Determine the [x, y] coordinate at the center of the cell enclosing the given text.  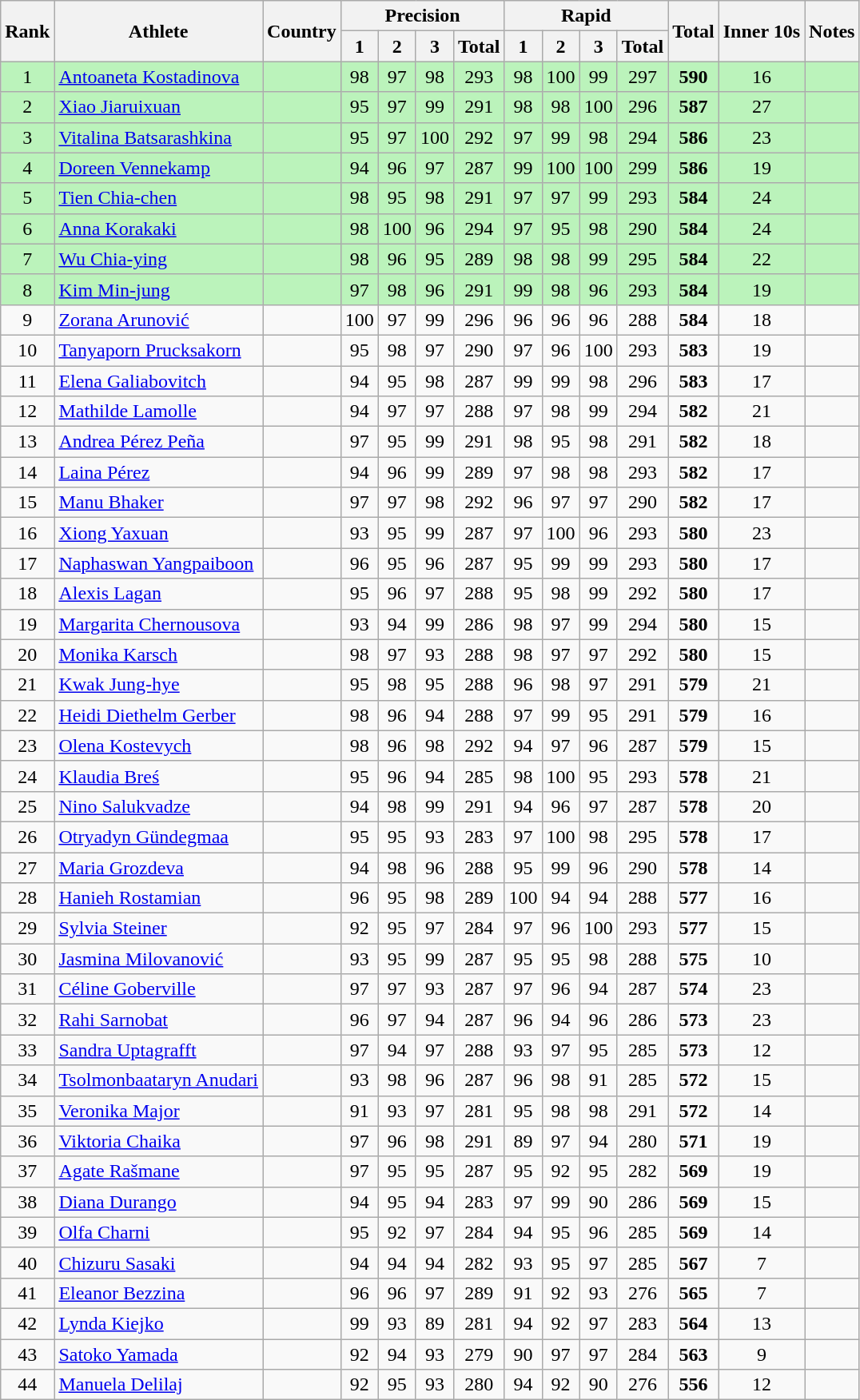
565 [694, 1293]
Monika Karsch [158, 654]
Xiao Jiaruixuan [158, 107]
Rapid [587, 16]
Elena Galiabovitch [158, 381]
Kim Min-jung [158, 289]
Lynda Kiejko [158, 1323]
Sandra Uptagrafft [158, 1050]
Wu Chia-ying [158, 259]
8 [27, 289]
Nino Salukvadze [158, 806]
Notes [832, 31]
29 [27, 929]
Naphaswan Yangpaiboon [158, 563]
Vitalina Batsarashkina [158, 137]
Antoaneta Kostadinova [158, 77]
279 [479, 1354]
Xiong Yaxuan [158, 533]
Sylvia Steiner [158, 929]
38 [27, 1202]
Athlete [158, 31]
567 [694, 1263]
571 [694, 1141]
26 [27, 837]
299 [643, 168]
Klaudia Breś [158, 776]
4 [27, 168]
575 [694, 959]
44 [27, 1385]
590 [694, 77]
Manuela Delilaj [158, 1385]
297 [643, 77]
Veronika Major [158, 1111]
Céline Goberville [158, 989]
Jasmina Milovanović [158, 959]
564 [694, 1323]
574 [694, 989]
31 [27, 989]
43 [27, 1354]
35 [27, 1111]
Viktoria Chaika [158, 1141]
Hanieh Rostamian [158, 898]
25 [27, 806]
Olfa Charni [158, 1232]
Laina Pérez [158, 472]
30 [27, 959]
556 [694, 1385]
Tsolmonbaataryn Anudari [158, 1080]
40 [27, 1263]
Inner 10s [761, 31]
Precision [422, 16]
Andrea Pérez Peña [158, 442]
Agate Rašmane [158, 1171]
5 [27, 198]
Mathilde Lamolle [158, 412]
Diana Durango [158, 1202]
Rahi Sarnobat [158, 1020]
11 [27, 381]
6 [27, 229]
Heidi Diethelm Gerber [158, 715]
Alexis Lagan [158, 594]
563 [694, 1354]
Eleanor Bezzina [158, 1293]
587 [694, 107]
Chizuru Sasaki [158, 1263]
Anna Korakaki [158, 229]
Tanyaporn Prucksakorn [158, 350]
Country [302, 31]
37 [27, 1171]
33 [27, 1050]
Margarita Chernousova [158, 624]
42 [27, 1323]
Tien Chia-chen [158, 198]
Manu Bhaker [158, 503]
Olena Kostevych [158, 746]
Zorana Arunović [158, 320]
28 [27, 898]
34 [27, 1080]
32 [27, 1020]
Maria Grozdeva [158, 867]
Otryadyn Gündegmaa [158, 837]
Satoko Yamada [158, 1354]
36 [27, 1141]
41 [27, 1293]
Rank [27, 31]
Kwak Jung-hye [158, 685]
Doreen Vennekamp [158, 168]
39 [27, 1232]
